Scan for the cell matching the given text and deliver its (x, y) coordinate at center. 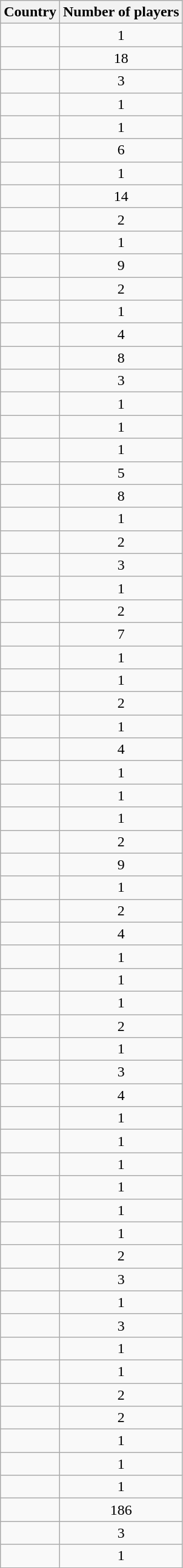
7 (121, 634)
14 (121, 196)
Country (30, 12)
Number of players (121, 12)
18 (121, 58)
6 (121, 150)
186 (121, 1510)
5 (121, 473)
